Determine the [X, Y] coordinate at the center of the cell enclosing the given text.  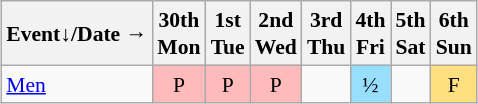
Event↓/Date → [76, 33]
3rdThu [326, 33]
½ [370, 84]
30thMon [178, 33]
F [454, 84]
4thFri [370, 33]
2ndWed [276, 33]
1stTue [228, 33]
6thSun [454, 33]
Men [76, 84]
5thSat [410, 33]
